Capture the cell that displays the provided text and extract its (X, Y) central coordinate. 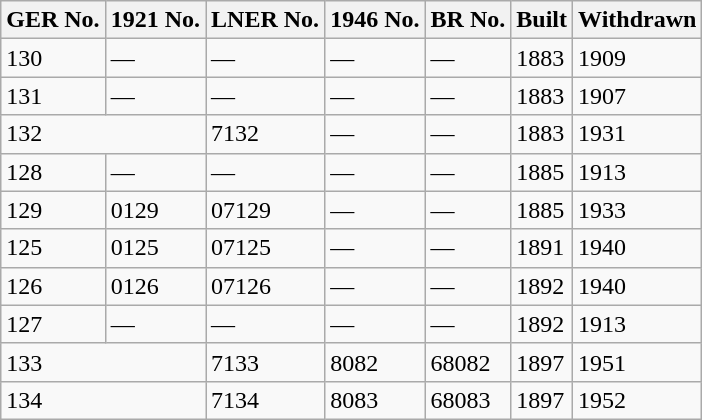
7134 (266, 400)
131 (53, 96)
BR No. (468, 20)
7133 (266, 362)
129 (53, 210)
GER No. (53, 20)
68082 (468, 362)
07129 (266, 210)
0129 (155, 210)
0125 (155, 248)
128 (53, 172)
Built (542, 20)
134 (104, 400)
0126 (155, 286)
1909 (638, 58)
1931 (638, 134)
1891 (542, 248)
127 (53, 324)
1946 No. (375, 20)
LNER No. (266, 20)
68083 (468, 400)
1921 No. (155, 20)
130 (53, 58)
126 (53, 286)
1907 (638, 96)
133 (104, 362)
8082 (375, 362)
1952 (638, 400)
7132 (266, 134)
07125 (266, 248)
132 (104, 134)
Withdrawn (638, 20)
125 (53, 248)
8083 (375, 400)
07126 (266, 286)
1951 (638, 362)
1933 (638, 210)
